Locate the cell with the specified text and output its [x, y] center coordinate. 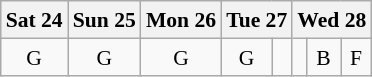
Mon 26 [181, 20]
Sun 25 [104, 20]
Sat 24 [34, 20]
B [323, 56]
Tue 27 [256, 20]
Wed 28 [332, 20]
F [356, 56]
